Scan for the cell matching the given text and deliver its [X, Y] coordinate at center. 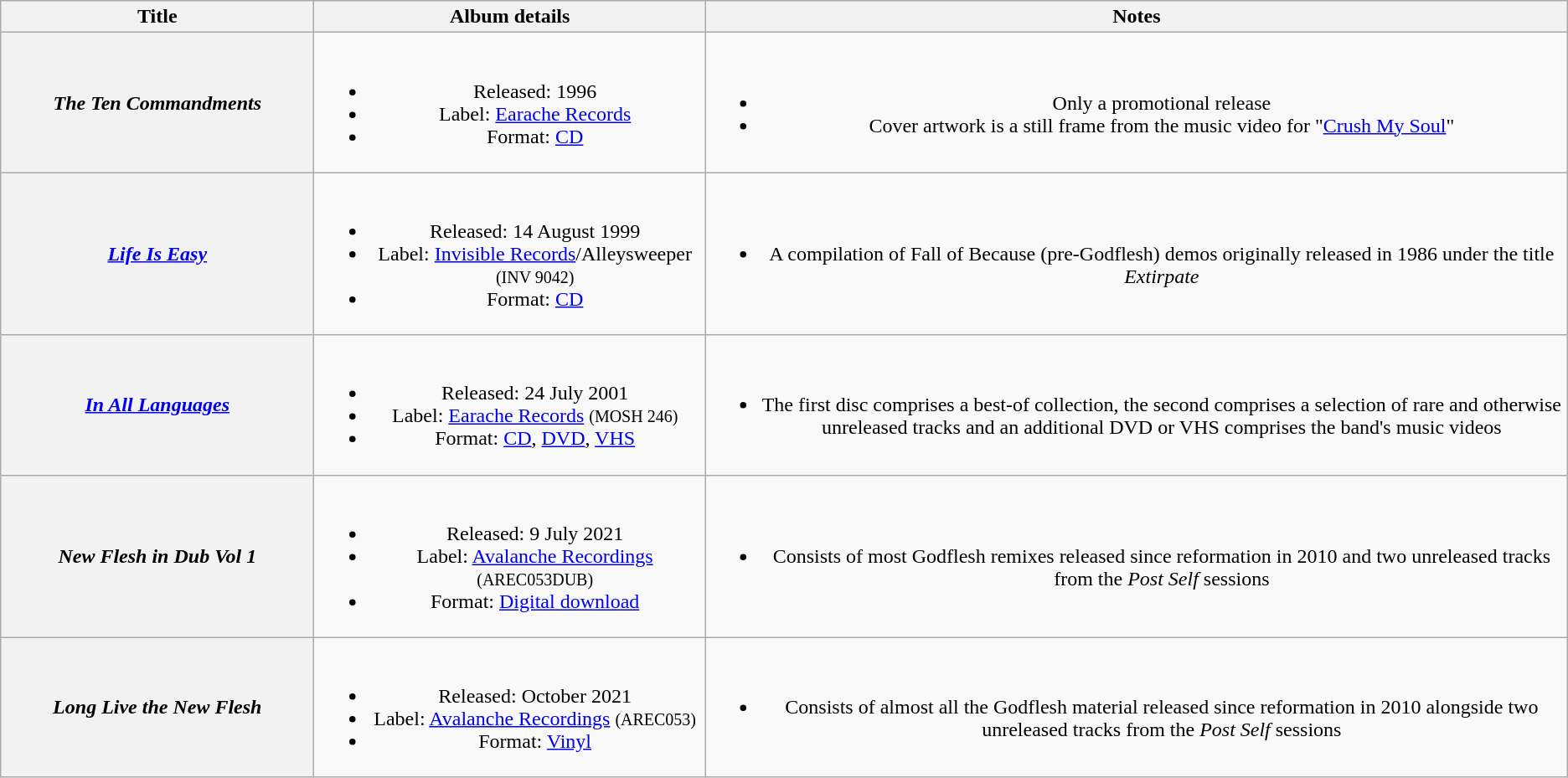
Consists of almost all the Godflesh material released since reformation in 2010 alongside two unreleased tracks from the Post Self sessions [1136, 707]
Long Live the New Flesh [157, 707]
Released: 14 August 1999Label: Invisible Records/Alleysweeper (INV 9042)Format: CD [510, 254]
The Ten Commandments [157, 102]
Life Is Easy [157, 254]
Released: 9 July 2021Label: Avalanche Recordings (AREC053DUB)Format: Digital download [510, 556]
Released: 1996Label: Earache RecordsFormat: CD [510, 102]
Released: October 2021Label: Avalanche Recordings (AREC053)Format: Vinyl [510, 707]
Notes [1136, 17]
In All Languages [157, 405]
Consists of most Godflesh remixes released since reformation in 2010 and two unreleased tracks from the Post Self sessions [1136, 556]
Title [157, 17]
Album details [510, 17]
A compilation of Fall of Because (pre-Godflesh) demos originally released in 1986 under the title Extirpate [1136, 254]
New Flesh in Dub Vol 1 [157, 556]
Only a promotional releaseCover artwork is a still frame from the music video for "Crush My Soul" [1136, 102]
Released: 24 July 2001Label: Earache Records (MOSH 246)Format: CD, DVD, VHS [510, 405]
